Provide the (x, y) coordinate of the cell's center where the given text is located.  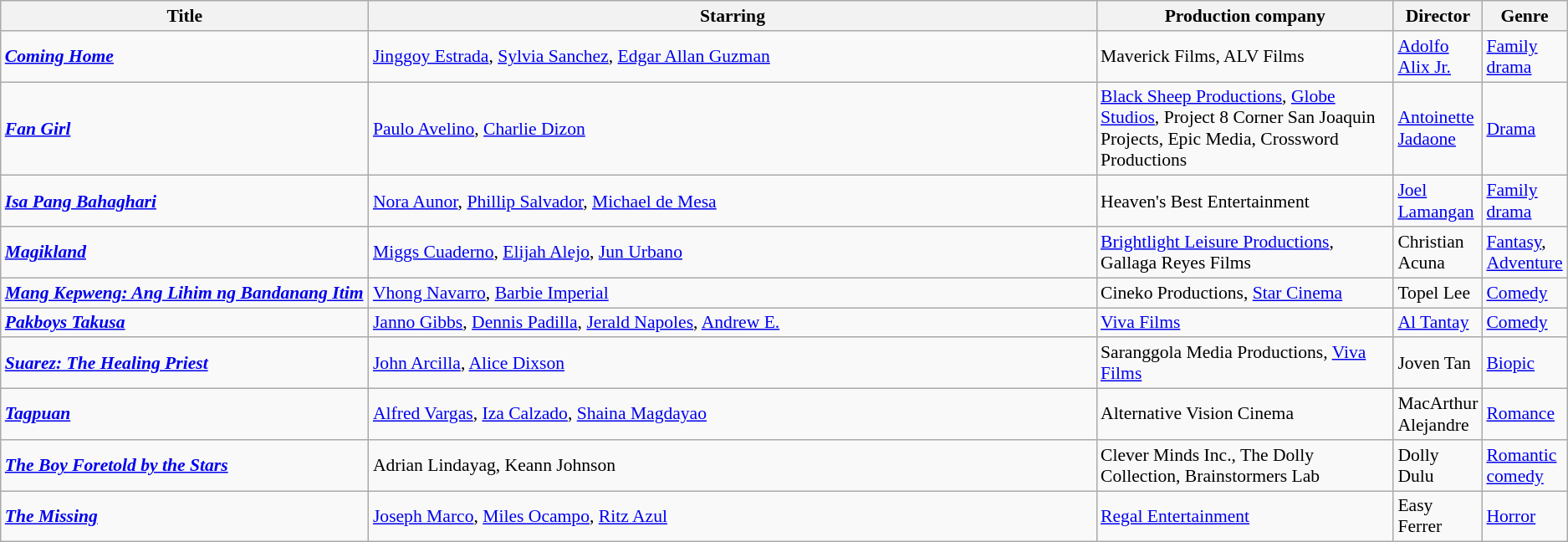
Janno Gibbs, Dennis Padilla, Jerald Napoles, Andrew E. (733, 323)
Regal Entertainment (1244, 517)
Maverick Films, ALV Films (1244, 57)
Joven Tan (1438, 363)
Director (1438, 16)
Black Sheep Productions, Globe Studios, Project 8 Corner San Joaquin Projects, Epic Media, Crossword Productions (1244, 129)
Starring (733, 16)
Biopic (1524, 363)
Miggs Cuaderno, Elijah Alejo, Jun Urbano (733, 253)
Clever Minds Inc., The Dolly Collection, Brainstormers Lab (1244, 465)
Joseph Marco, Miles Ocampo, Ritz Azul (733, 517)
Nora Aunor, Phillip Salvador, Michael de Mesa (733, 201)
Pakboys Takusa (185, 323)
MacArthur Alejandre (1438, 415)
Mang Kepweng: Ang Lihim ng Bandanang Itim (185, 293)
The Missing (185, 517)
Suarez: The Healing Priest (185, 363)
Joel Lamangan (1438, 201)
Title (185, 16)
Antoinette Jadaone (1438, 129)
Brightlight Leisure Productions, Gallaga Reyes Films (1244, 253)
Adolfo Alix Jr. (1438, 57)
Dolly Dulu (1438, 465)
Production company (1244, 16)
Romance (1524, 415)
Romantic comedy (1524, 465)
Jinggoy Estrada, Sylvia Sanchez, Edgar Allan Guzman (733, 57)
Christian Acuna (1438, 253)
Cineko Productions, Star Cinema (1244, 293)
Heaven's Best Entertainment (1244, 201)
Fan Girl (185, 129)
Fantasy, Adventure (1524, 253)
Adrian Lindayag, Keann Johnson (733, 465)
Horror (1524, 517)
Easy Ferrer (1438, 517)
Drama (1524, 129)
Alternative Vision Cinema (1244, 415)
Saranggola Media Productions, Viva Films (1244, 363)
Topel Lee (1438, 293)
Alfred Vargas, Iza Calzado, Shaina Magdayao (733, 415)
Viva Films (1244, 323)
Coming Home (185, 57)
Paulo Avelino, Charlie Dizon (733, 129)
Genre (1524, 16)
Al Tantay (1438, 323)
The Boy Foretold by the Stars (185, 465)
Vhong Navarro, Barbie Imperial (733, 293)
Magikland (185, 253)
Isa Pang Bahaghari (185, 201)
John Arcilla, Alice Dixson (733, 363)
Tagpuan (185, 415)
